Detect which cell encompasses the target text, then output its (X, Y) center coordinate. 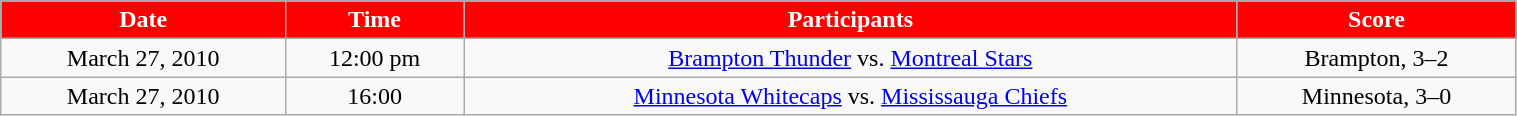
Score (1376, 20)
Brampton, 3–2 (1376, 58)
Brampton Thunder vs. Montreal Stars (850, 58)
Time (375, 20)
Date (144, 20)
Participants (850, 20)
16:00 (375, 96)
12:00 pm (375, 58)
Minnesota Whitecaps vs. Mississauga Chiefs (850, 96)
Minnesota, 3–0 (1376, 96)
